Pinpoint the cell where the given text exists, returning its (x, y) midpoint coordinate. 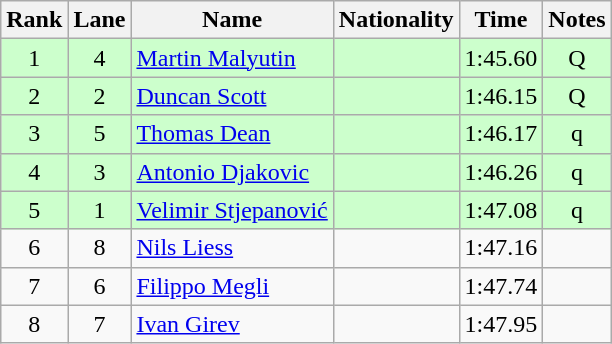
Lane (100, 20)
Duncan Scott (232, 96)
Thomas Dean (232, 134)
Notes (577, 20)
1:46.17 (501, 134)
Filippo Megli (232, 286)
Rank (34, 20)
Nationality (396, 20)
1:45.60 (501, 58)
Name (232, 20)
1:47.95 (501, 324)
1:46.15 (501, 96)
Antonio Djakovic (232, 172)
1:46.26 (501, 172)
Martin Malyutin (232, 58)
1:47.16 (501, 248)
1:47.74 (501, 286)
Ivan Girev (232, 324)
Nils Liess (232, 248)
Time (501, 20)
1:47.08 (501, 210)
Velimir Stjepanović (232, 210)
